From the cell containing the given text, extract its center point as [X, Y] coordinate. 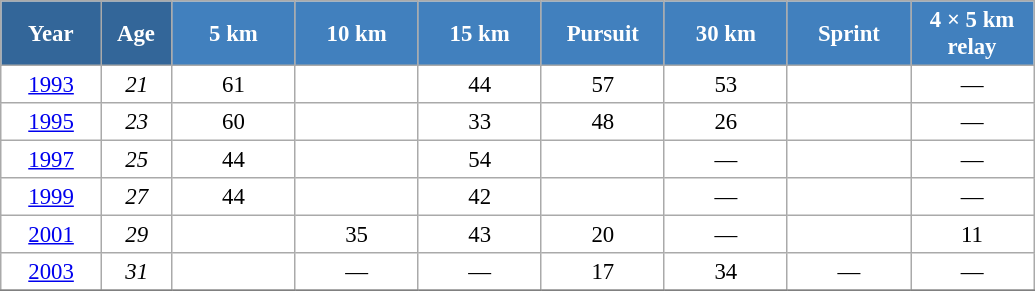
20 [602, 235]
26 [726, 122]
11 [972, 235]
1999 [52, 197]
53 [726, 85]
43 [480, 235]
10 km [356, 34]
27 [136, 197]
21 [136, 85]
1995 [52, 122]
57 [602, 85]
33 [480, 122]
1993 [52, 85]
23 [136, 122]
25 [136, 160]
2001 [52, 235]
30 km [726, 34]
15 km [480, 34]
4 × 5 km relay [972, 34]
Pursuit [602, 34]
61 [234, 85]
5 km [234, 34]
60 [234, 122]
Sprint [848, 34]
35 [356, 235]
Age [136, 34]
42 [480, 197]
Year [52, 34]
29 [136, 235]
54 [480, 160]
48 [602, 122]
1997 [52, 160]
